Return (x, y) of the center of cell containing provided text 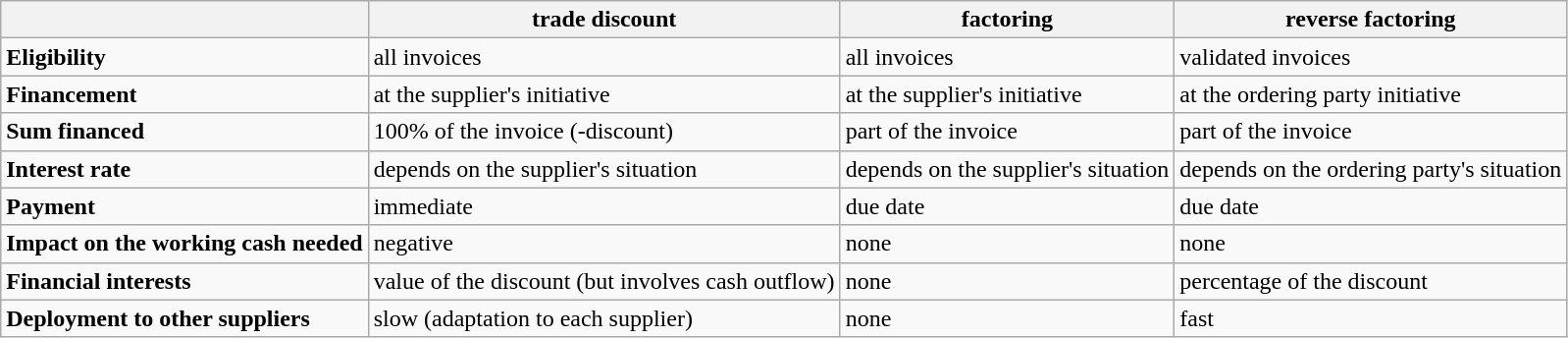
Eligibility (184, 57)
immediate (604, 206)
trade discount (604, 20)
Financement (184, 94)
Impact on the working cash needed (184, 244)
depends on the ordering party's situation (1371, 169)
validated invoices (1371, 57)
Sum financed (184, 132)
Interest rate (184, 169)
100% of the invoice (-discount) (604, 132)
fast (1371, 318)
percentage of the discount (1371, 281)
Financial interests (184, 281)
reverse factoring (1371, 20)
Payment (184, 206)
at the ordering party initiative (1371, 94)
Deployment to other suppliers (184, 318)
factoring (1007, 20)
value of the discount (but involves cash outflow) (604, 281)
slow (adaptation to each supplier) (604, 318)
negative (604, 244)
